Output the (x, y) coordinate of the center of the cell containing the given text.  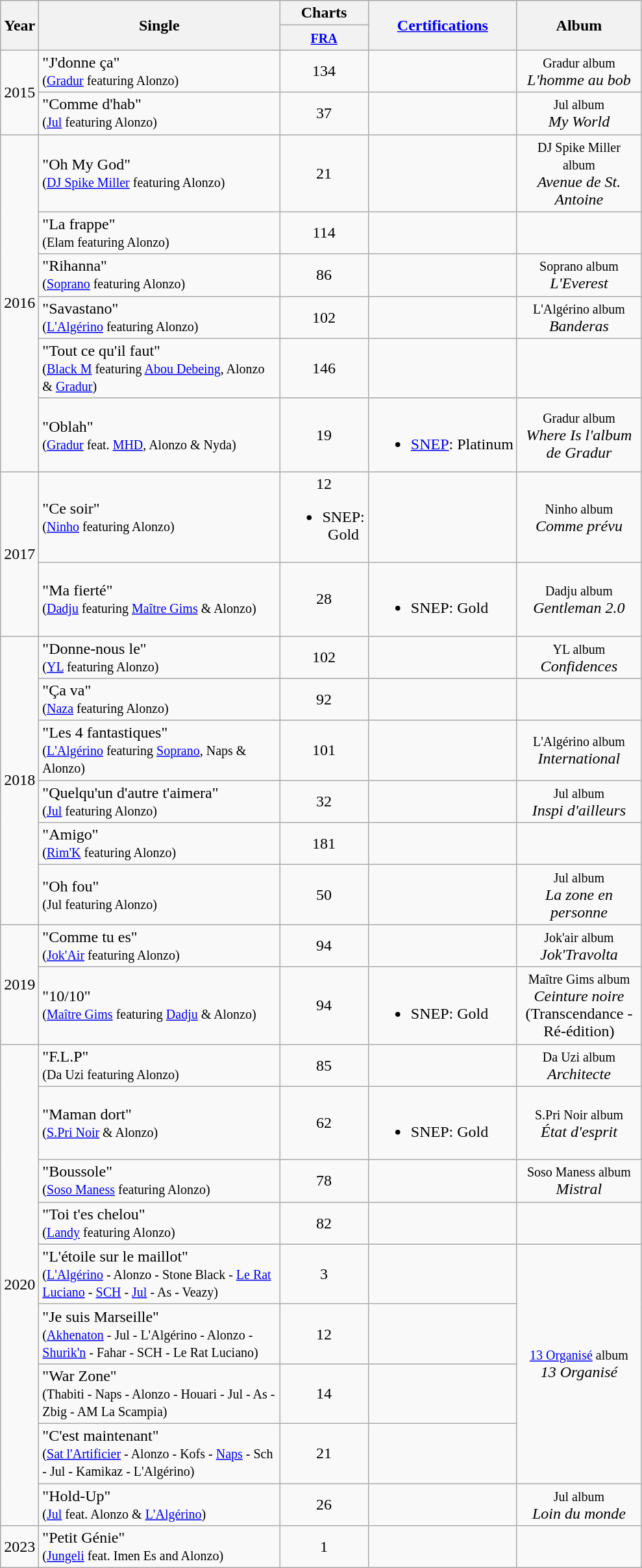
32 (324, 801)
114 (324, 232)
78 (324, 1180)
Year (19, 25)
"10/10"(Maître Gims featuring Dadju & Alonzo) (160, 1005)
2017 (19, 553)
"Oh fou"(Jul featuring Alonzo) (160, 895)
Jul albumInspi d'ailleurs (579, 801)
"Les 4 fantastiques"(L'Algérino featuring Soprano, Naps & Alonzo) (160, 751)
Certifications (443, 25)
"Amigo"(Rim'K featuring Alonzo) (160, 844)
92 (324, 700)
19 (324, 435)
"Ce soir"(Ninho featuring Alonzo) (160, 517)
Da Uzi albumArchitecte (579, 1065)
Soprano albumL'Everest (579, 275)
Single (160, 25)
146 (324, 368)
"Petit Génie"(Jungeli feat. Imen Es and Alonzo) (160, 1547)
"Tout ce qu'il faut"(Black M featuring Abou Debeing, Alonzo & Gradur) (160, 368)
2019 (19, 984)
Dadju albumGentleman 2.0 (579, 599)
"J'donne ça"(Gradur featuring Alonzo) (160, 71)
Album (579, 25)
"F.L.P"(Da Uzi featuring Alonzo) (160, 1065)
1 (324, 1547)
28 (324, 599)
"Donne-nous le"(YL featuring Alonzo) (160, 657)
"Rihanna"(Soprano featuring Alonzo) (160, 275)
"La frappe"(Elam featuring Alonzo) (160, 232)
SNEP: Platinum (443, 435)
26 (324, 1504)
37 (324, 113)
S.Pri Noir albumÉtat d'esprit (579, 1123)
"War Zone"(Thabiti - Naps - Alonzo - Houari - Jul - As - Zbig - AM La Scampia) (160, 1393)
85 (324, 1065)
50 (324, 895)
Jok'air albumJok'Travolta (579, 945)
12 (324, 1334)
2020 (19, 1285)
"L'étoile sur le maillot"(L'Algérino - Alonzo - Stone Black - Le Rat Luciano - SCH - Jul - As - Veazy) (160, 1274)
FRA (324, 38)
14 (324, 1393)
Jul albumLoin du monde (579, 1504)
"Toi t'es chelou"(Landy featuring Alonzo) (160, 1223)
"Je suis Marseille"(Akhenaton - Jul - L'Algérino - Alonzo - Shurik'n - Fahar - SCH - Le Rat Luciano) (160, 1334)
Gradur albumWhere Is l'album de Gradur (579, 435)
L'Algérino albumBanderas (579, 317)
2016 (19, 303)
Jul albumMy World (579, 113)
"Comme d'hab"(Jul featuring Alonzo) (160, 113)
62 (324, 1123)
82 (324, 1223)
12SNEP: Gold (324, 517)
Soso Maness albumMistral (579, 1180)
"Ma fierté"(Dadju featuring Maître Gims & Alonzo) (160, 599)
"Ça va"(Naza featuring Alonzo) (160, 700)
"Boussole"(Soso Maness featuring Alonzo) (160, 1180)
2023 (19, 1547)
"Oh My God"(DJ Spike Miller featuring Alonzo) (160, 173)
181 (324, 844)
"Savastano"(L'Algérino featuring Alonzo) (160, 317)
"Maman dort"(S.Pri Noir & Alonzo) (160, 1123)
3 (324, 1274)
2018 (19, 780)
"C'est maintenant"(Sat l'Artificier - Alonzo - Kofs - Naps - Sch - Jul - Kamikaz - L'Algérino) (160, 1453)
"Comme tu es"(Jok'Air featuring Alonzo) (160, 945)
L'Algérino albumInternational (579, 751)
Maître Gims albumCeinture noire (Transcendance - Ré-édition) (579, 1005)
YL albumConfidences (579, 657)
Ninho albumComme prévu (579, 517)
13 Organisé album 13 Organisé (579, 1363)
"Quelqu'un d'autre t'aimera"(Jul featuring Alonzo) (160, 801)
2015 (19, 92)
"Hold-Up"(Jul feat. Alonzo & L'Algérino) (160, 1504)
Charts (324, 13)
DJ Spike Miller albumAvenue de St. Antoine (579, 173)
Gradur albumL'homme au bob (579, 71)
134 (324, 71)
86 (324, 275)
"Oblah"(Gradur feat. MHD, Alonzo & Nyda) (160, 435)
Jul albumLa zone en personne (579, 895)
101 (324, 751)
